Scan for the cell matching the given text and deliver its [x, y] coordinate at center. 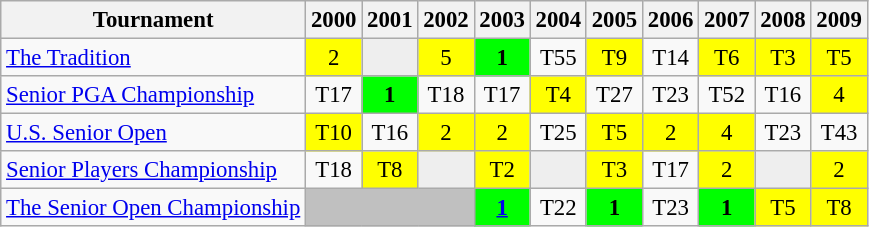
T52 [727, 95]
2008 [783, 20]
5 [446, 58]
2002 [446, 20]
2004 [558, 20]
Tournament [154, 20]
U.S. Senior Open [154, 133]
2000 [334, 20]
Senior PGA Championship [154, 95]
T27 [614, 95]
T10 [334, 133]
T6 [727, 58]
T22 [558, 208]
2007 [727, 20]
T43 [839, 133]
T14 [671, 58]
2006 [671, 20]
T4 [558, 95]
2009 [839, 20]
T25 [558, 133]
T9 [614, 58]
2003 [502, 20]
T2 [502, 170]
The Tradition [154, 58]
Senior Players Championship [154, 170]
T55 [558, 58]
2001 [390, 20]
The Senior Open Championship [154, 208]
2005 [614, 20]
